Capture the cell that displays the provided text and extract its [x, y] central coordinate. 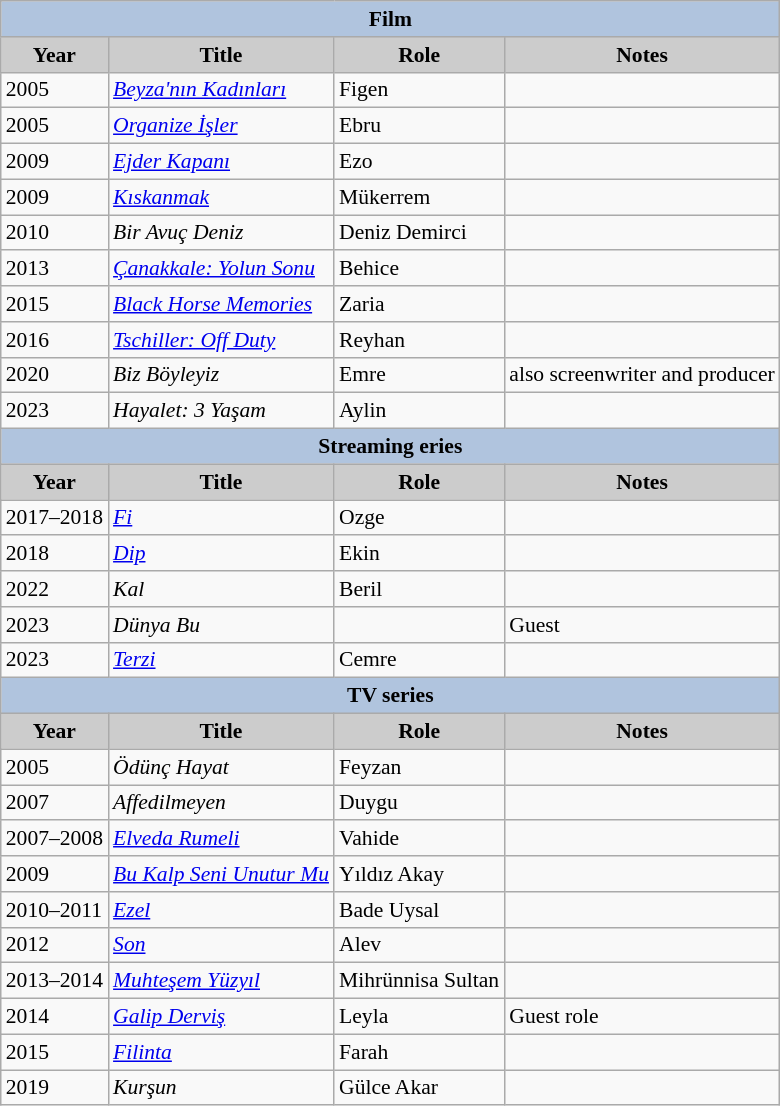
Çanakkale: Yolun Sonu [221, 269]
Ekin [419, 554]
2013 [54, 269]
Fi [221, 518]
2010–2011 [54, 910]
Zaria [419, 304]
Emre [419, 375]
Guest role [642, 1017]
Terzi [221, 660]
Affedilmeyen [221, 803]
Yıldız Akay [419, 874]
Ezo [419, 162]
Dünya Bu [221, 625]
Filinta [221, 1052]
Duygu [419, 803]
Black Horse Memories [221, 304]
Son [221, 945]
Ebru [419, 126]
Ödünç Hayat [221, 767]
Streaming eries [390, 447]
Reyhan [419, 340]
Cemre [419, 660]
Film [390, 19]
Organize İşler [221, 126]
Biz Böyleyiz [221, 375]
Bu Kalp Seni Unutur Mu [221, 874]
Feyzan [419, 767]
Hayalet: 3 Yaşam [221, 411]
Dip [221, 554]
Beril [419, 589]
2007 [54, 803]
Ejder Kapanı [221, 162]
Kıskanmak [221, 197]
2010 [54, 233]
Leyla [419, 1017]
2020 [54, 375]
Mihrünnisa Sultan [419, 981]
Tschiller: Off Duty [221, 340]
Galip Derviş [221, 1017]
2019 [54, 1088]
Aylin [419, 411]
2012 [54, 945]
Ezel [221, 910]
2013–2014 [54, 981]
2017–2018 [54, 518]
Bir Avuç Deniz [221, 233]
Vahide [419, 839]
Bade Uysal [419, 910]
Muhteşem Yüzyıl [221, 981]
also screenwriter and producer [642, 375]
2014 [54, 1017]
Gülce Akar [419, 1088]
Elveda Rumeli [221, 839]
Deniz Demirci [419, 233]
2016 [54, 340]
TV series [390, 696]
2022 [54, 589]
Kal [221, 589]
Ozge [419, 518]
Mükerrem [419, 197]
Farah [419, 1052]
Alev [419, 945]
Guest [642, 625]
Beyza'nın Kadınları [221, 90]
2018 [54, 554]
Kurşun [221, 1088]
Figen [419, 90]
Behice [419, 269]
2007–2008 [54, 839]
